Detect which cell encompasses the target text, then output its (x, y) center coordinate. 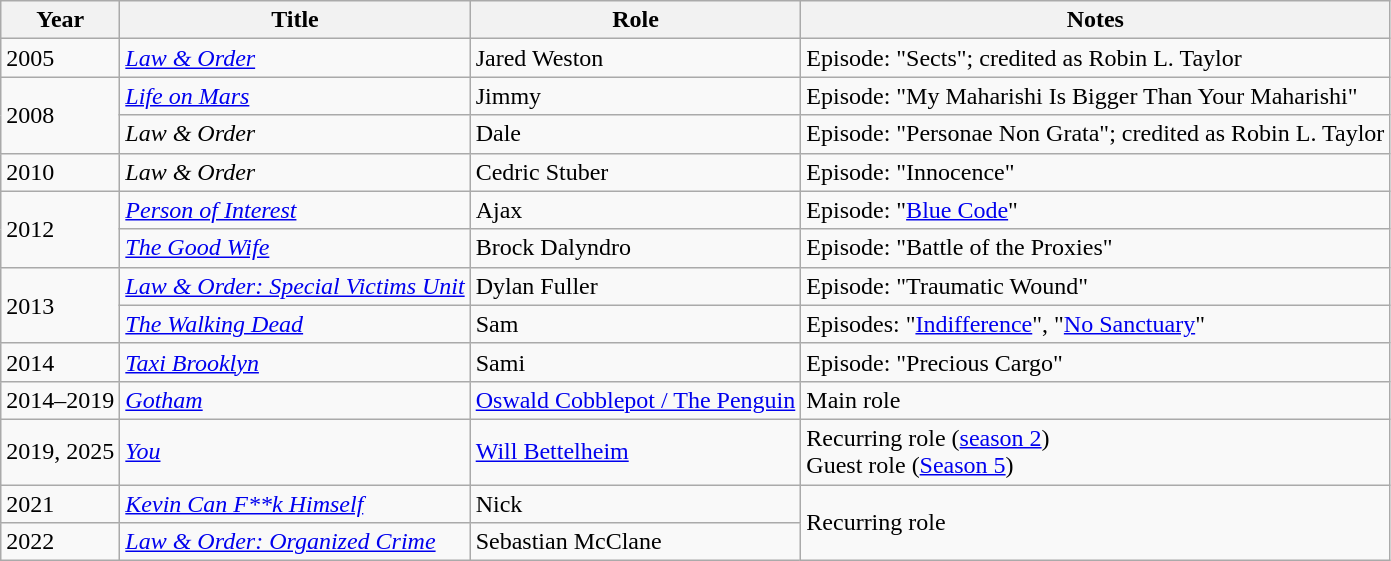
Episode: "Innocence" (1096, 172)
Episode: "Battle of the Proxies" (1096, 248)
Cedric Stuber (636, 172)
Law & Order: Special Victims Unit (295, 286)
Sebastian McClane (636, 542)
Nick (636, 503)
The Good Wife (295, 248)
Jared Weston (636, 58)
Kevin Can F**k Himself (295, 503)
You (295, 452)
Notes (1096, 20)
Episode: "My Maharishi Is Bigger Than Your Maharishi" (1096, 96)
Title (295, 20)
2010 (60, 172)
Recurring role (season 2)Guest role (Season 5) (1096, 452)
Will Bettelheim (636, 452)
2012 (60, 229)
Sam (636, 324)
Life on Mars (295, 96)
Sami (636, 362)
Main role (1096, 400)
Recurring role (1096, 522)
2021 (60, 503)
Gotham (295, 400)
2022 (60, 542)
Year (60, 20)
Role (636, 20)
Ajax (636, 210)
Dale (636, 134)
2014–2019 (60, 400)
Law & Order: Organized Crime (295, 542)
Person of Interest (295, 210)
Oswald Cobblepot / The Penguin (636, 400)
Episodes: "Indifference", "No Sanctuary" (1096, 324)
2014 (60, 362)
Dylan Fuller (636, 286)
The Walking Dead (295, 324)
Episode: "Personae Non Grata"; credited as Robin L. Taylor (1096, 134)
Episode: "Precious Cargo" (1096, 362)
Episode: "Blue Code" (1096, 210)
2019, 2025 (60, 452)
Taxi Brooklyn (295, 362)
2005 (60, 58)
Episode: "Traumatic Wound" (1096, 286)
Brock Dalyndro (636, 248)
2013 (60, 305)
2008 (60, 115)
Jimmy (636, 96)
Episode: "Sects"; credited as Robin L. Taylor (1096, 58)
